Determine the (x, y) coordinate at the center of the cell enclosing the given text.  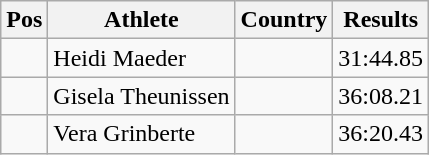
Results (381, 20)
Vera Grinberte (142, 134)
36:20.43 (381, 134)
Pos (24, 20)
36:08.21 (381, 96)
Country (284, 20)
Gisela Theunissen (142, 96)
Athlete (142, 20)
31:44.85 (381, 58)
Heidi Maeder (142, 58)
